Return [x, y] of the center of cell containing provided text 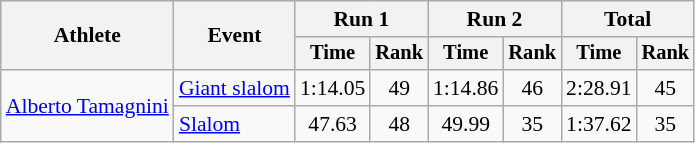
Total [628, 19]
49.99 [466, 124]
48 [399, 124]
Alberto Tamagnini [88, 106]
1:14.05 [332, 88]
1:14.86 [466, 88]
46 [532, 88]
Run 1 [362, 19]
1:37.62 [598, 124]
2:28.91 [598, 88]
49 [399, 88]
45 [666, 88]
Giant slalom [234, 88]
Athlete [88, 36]
Slalom [234, 124]
Event [234, 36]
Run 2 [494, 19]
47.63 [332, 124]
